Determine the (X, Y) coordinate at the center of the cell enclosing the given text.  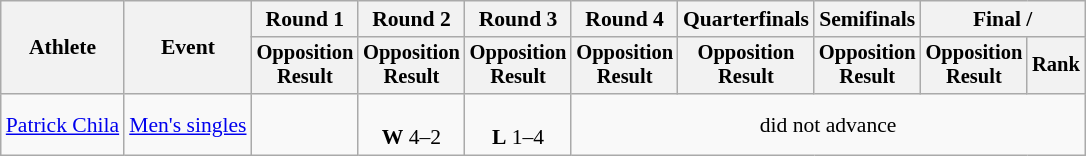
Final / (1003, 19)
W 4–2 (412, 124)
Round 1 (306, 19)
Quarterfinals (746, 19)
Patrick Chila (62, 124)
Men's singles (188, 124)
Rank (1056, 66)
Round 2 (412, 19)
Athlete (62, 48)
L 1–4 (518, 124)
Round 3 (518, 19)
Event (188, 48)
Semifinals (868, 19)
Round 4 (624, 19)
did not advance (828, 124)
